For the text-containing cell, return its midpoint in [x, y] coordinate format. 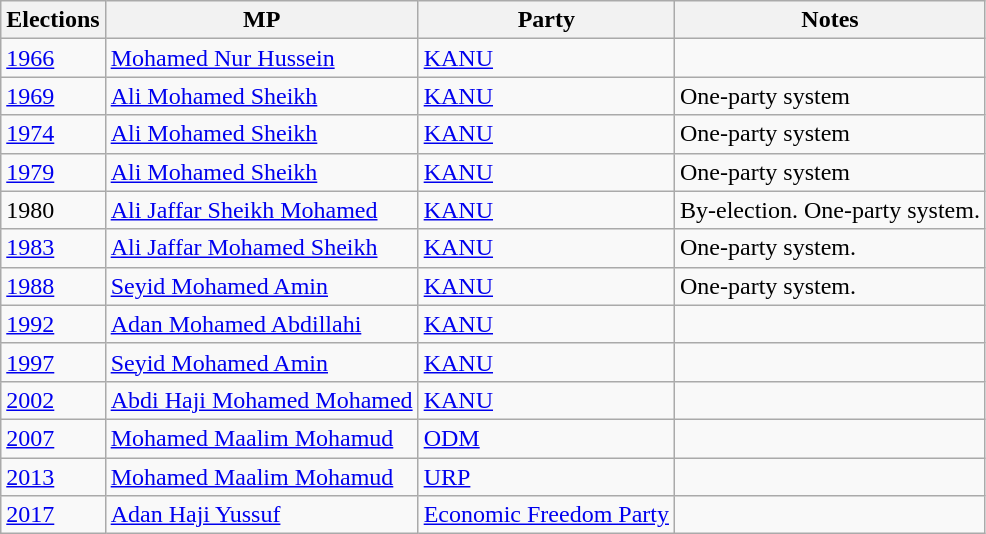
Notes [830, 20]
Economic Freedom Party [546, 515]
MP [262, 20]
2007 [53, 438]
1983 [53, 248]
2013 [53, 477]
1997 [53, 362]
Ali Jaffar Mohamed Sheikh [262, 248]
1992 [53, 324]
Adan Haji Yussuf [262, 515]
1969 [53, 96]
Elections [53, 20]
ODM [546, 438]
URP [546, 477]
Mohamed Nur Hussein [262, 58]
Ali Jaffar Sheikh Mohamed [262, 210]
1979 [53, 172]
Adan Mohamed Abdillahi [262, 324]
Abdi Haji Mohamed Mohamed [262, 400]
1974 [53, 134]
1966 [53, 58]
By-election. One-party system. [830, 210]
1980 [53, 210]
1988 [53, 286]
Party [546, 20]
2017 [53, 515]
2002 [53, 400]
